Determine the [x, y] coordinate at the center of the cell enclosing the given text.  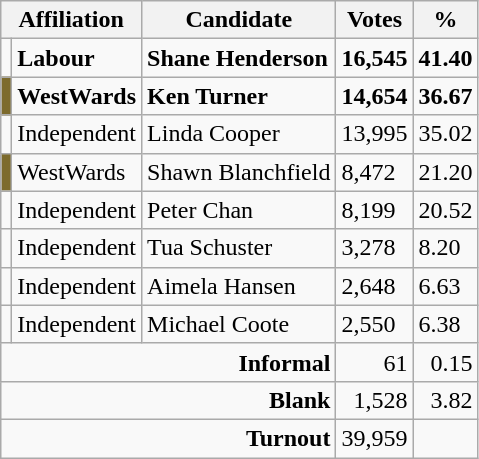
Aimela Hansen [239, 286]
16,545 [374, 58]
6.63 [446, 286]
Ken Turner [239, 96]
Shane Henderson [239, 58]
Candidate [239, 20]
41.40 [446, 58]
% [446, 20]
Shawn Blanchfield [239, 172]
35.02 [446, 134]
Michael Coote [239, 324]
39,959 [374, 438]
Votes [374, 20]
21.20 [446, 172]
2,648 [374, 286]
Peter Chan [239, 210]
14,654 [374, 96]
Tua Schuster [239, 248]
0.15 [446, 362]
2,550 [374, 324]
6.38 [446, 324]
8.20 [446, 248]
61 [374, 362]
Informal [168, 362]
36.67 [446, 96]
3.82 [446, 400]
20.52 [446, 210]
8,199 [374, 210]
Turnout [168, 438]
8,472 [374, 172]
Labour [77, 58]
Affiliation [72, 20]
13,995 [374, 134]
Blank [168, 400]
Linda Cooper [239, 134]
3,278 [374, 248]
1,528 [374, 400]
